Pinpoint the cell where the given text exists, returning its (X, Y) midpoint coordinate. 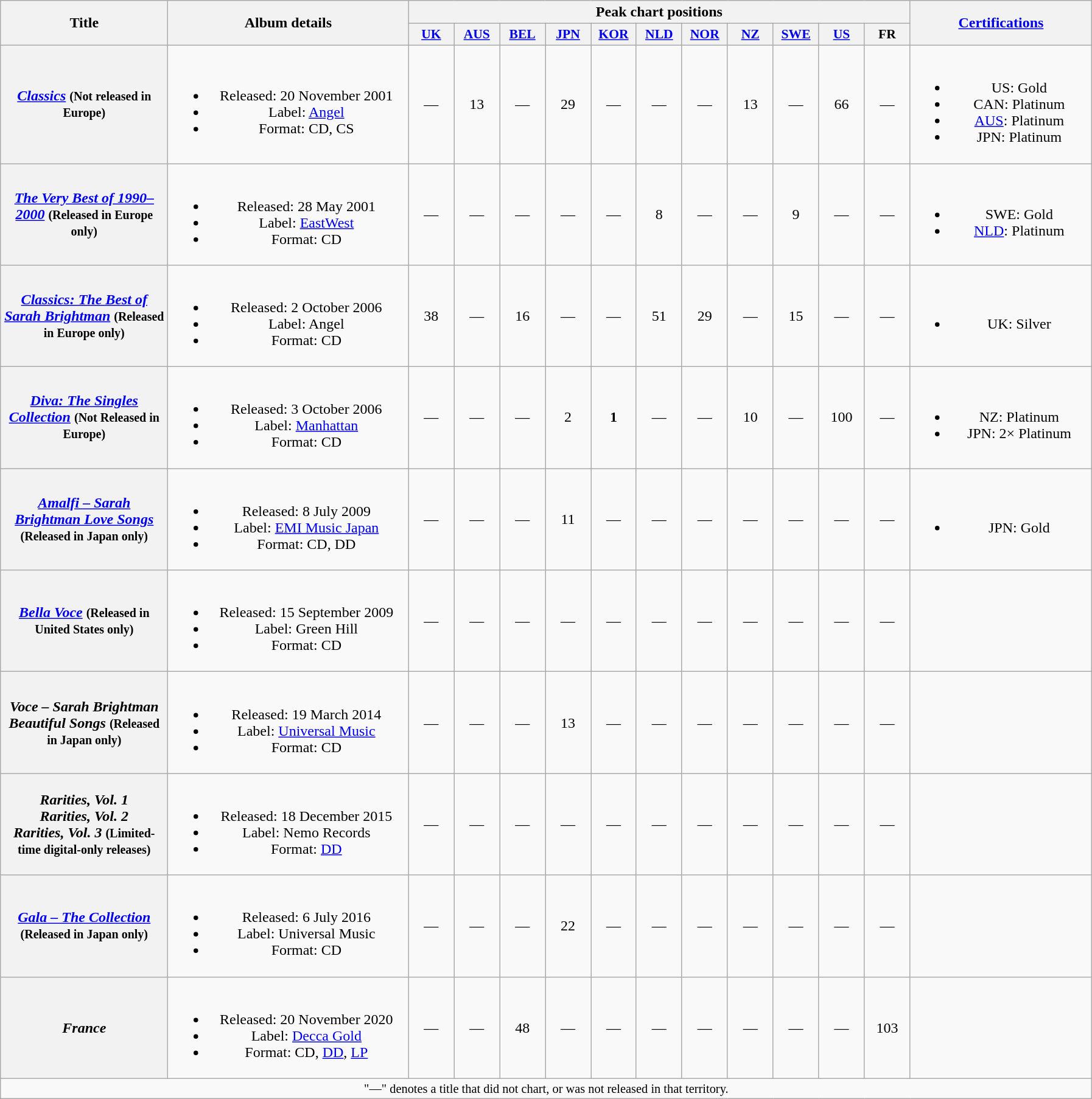
Released: 6 July 2016Label: Universal MusicFormat: CD (289, 926)
Classics (Not released in Europe) (84, 104)
Classics: The Best of Sarah Brightman (Released in Europe only) (84, 316)
16 (522, 316)
15 (796, 316)
Title (84, 23)
JPN (569, 35)
NZ: PlatinumJPN: 2× Platinum (1001, 417)
Released: 2 October 2006Label: AngelFormat: CD (289, 316)
Peak chart positions (659, 12)
Released: 20 November 2020Label: Decca GoldFormat: CD, DD, LP (289, 1027)
103 (887, 1027)
Released: 8 July 2009Label: EMI Music JapanFormat: CD, DD (289, 520)
Diva: The Singles Collection (Not Released in Europe) (84, 417)
NZ (750, 35)
Amalfi – Sarah Brightman Love Songs (Released in Japan only) (84, 520)
9 (796, 214)
Voce – Sarah Brightman Beautiful Songs (Released in Japan only) (84, 723)
SWE: GoldNLD: Platinum (1001, 214)
UK: Silver (1001, 316)
100 (841, 417)
"—" denotes a title that did not chart, or was not released in that territory. (547, 1089)
NLD (659, 35)
2 (569, 417)
11 (569, 520)
France (84, 1027)
51 (659, 316)
1 (614, 417)
JPN: Gold (1001, 520)
US: GoldCAN: PlatinumAUS: PlatinumJPN: Platinum (1001, 104)
38 (431, 316)
48 (522, 1027)
AUS (477, 35)
Released: 19 March 2014Label: Universal MusicFormat: CD (289, 723)
8 (659, 214)
UK (431, 35)
KOR (614, 35)
US (841, 35)
Album details (289, 23)
Released: 20 November 2001Label: AngelFormat: CD, CS (289, 104)
10 (750, 417)
BEL (522, 35)
Released: 3 October 2006Label: ManhattanFormat: CD (289, 417)
Rarities, Vol. 1 Rarities, Vol. 2Rarities, Vol. 3 (Limited-time digital-only releases) (84, 824)
The Very Best of 1990–2000 (Released in Europe only) (84, 214)
66 (841, 104)
Released: 18 December 2015Label: Nemo RecordsFormat: DD (289, 824)
Certifications (1001, 23)
22 (569, 926)
Released: 15 September 2009Label: Green HillFormat: CD (289, 621)
Released: 28 May 2001Label: EastWestFormat: CD (289, 214)
FR (887, 35)
Gala – The Collection (Released in Japan only) (84, 926)
NOR (705, 35)
SWE (796, 35)
Bella Voce (Released in United States only) (84, 621)
